Locate the cell with the specified text and output its (x, y) center coordinate. 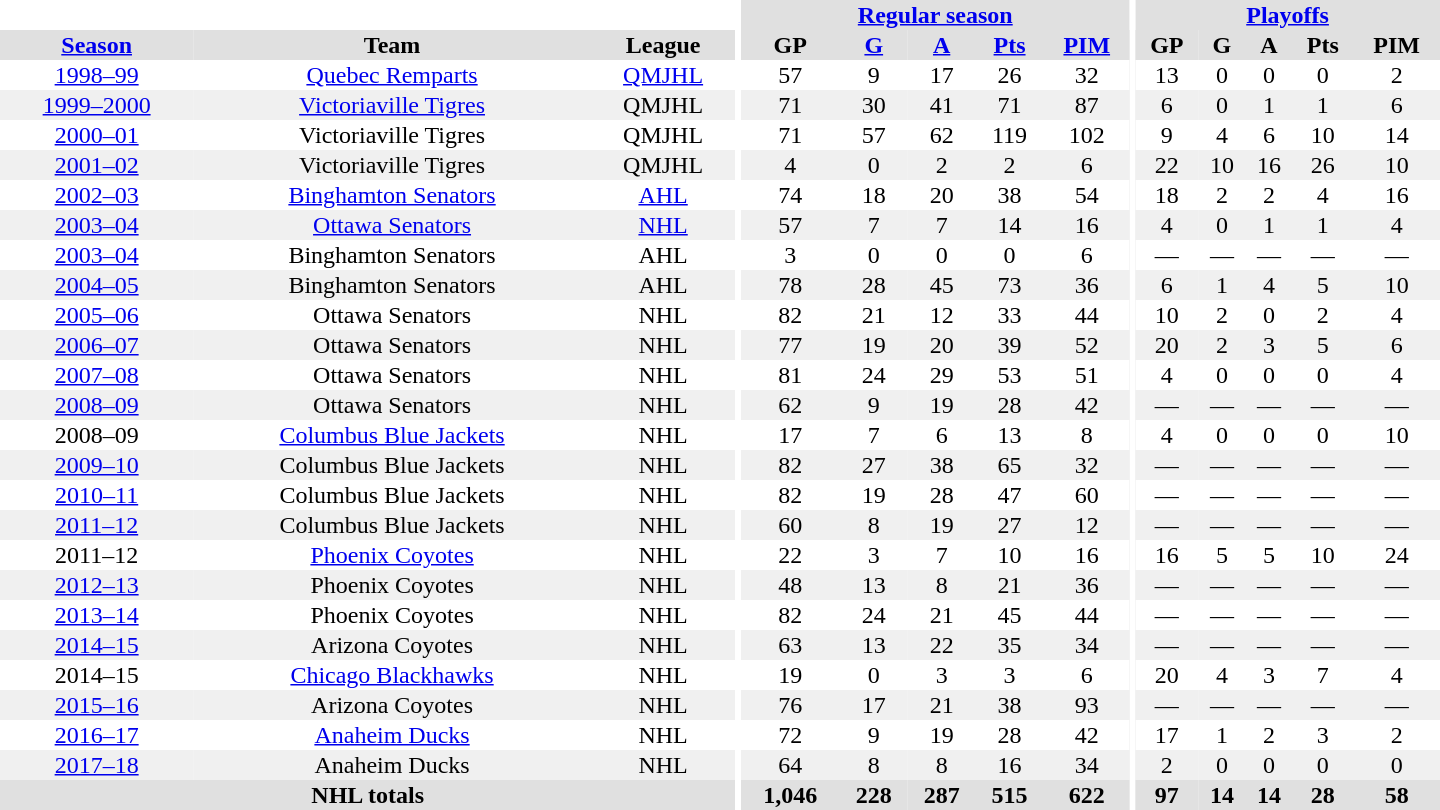
87 (1087, 105)
73 (1010, 285)
1998–99 (96, 75)
74 (790, 195)
29 (942, 375)
77 (790, 345)
2001–02 (96, 165)
81 (790, 375)
2012–13 (96, 585)
Quebec Remparts (392, 75)
39 (1010, 345)
2010–11 (96, 495)
119 (1010, 135)
93 (1087, 705)
97 (1166, 795)
72 (790, 735)
622 (1087, 795)
2002–03 (96, 195)
102 (1087, 135)
41 (942, 105)
63 (790, 645)
2000–01 (96, 135)
2017–18 (96, 765)
48 (790, 585)
2007–08 (96, 375)
58 (1396, 795)
2004–05 (96, 285)
2005–06 (96, 315)
2016–17 (96, 735)
228 (874, 795)
Team (392, 45)
30 (874, 105)
2006–07 (96, 345)
Chicago Blackhawks (392, 675)
54 (1087, 195)
35 (1010, 645)
53 (1010, 375)
76 (790, 705)
1,046 (790, 795)
2013–14 (96, 615)
64 (790, 765)
287 (942, 795)
515 (1010, 795)
Regular season (936, 15)
Season (96, 45)
NHL totals (368, 795)
78 (790, 285)
2015–16 (96, 705)
51 (1087, 375)
52 (1087, 345)
Playoffs (1288, 15)
League (664, 45)
33 (1010, 315)
47 (1010, 495)
2009–10 (96, 465)
65 (1010, 465)
1999–2000 (96, 105)
